Find where the given text appears and provide that cell's center as (x, y) coordinate. 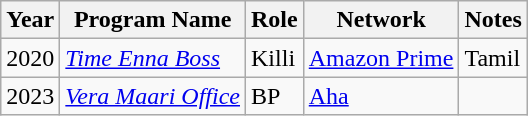
Time Enna Boss (153, 58)
Program Name (153, 20)
Notes (493, 20)
2023 (30, 96)
Killi (275, 58)
2020 (30, 58)
Role (275, 20)
Amazon Prime (381, 58)
Aha (381, 96)
BP (275, 96)
Vera Maari Office (153, 96)
Year (30, 20)
Tamil (493, 58)
Network (381, 20)
